Find where the given text appears and provide that cell's center as (x, y) coordinate. 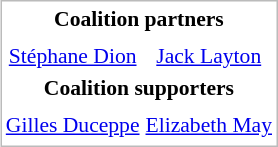
Stéphane Dion (72, 56)
Elizabeth May (208, 125)
Coalition partners (138, 18)
Coalition supporters (138, 88)
Jack Layton (208, 56)
Gilles Duceppe (72, 125)
